Search for the cell housing the specified text and yield its [X, Y] center coordinate. 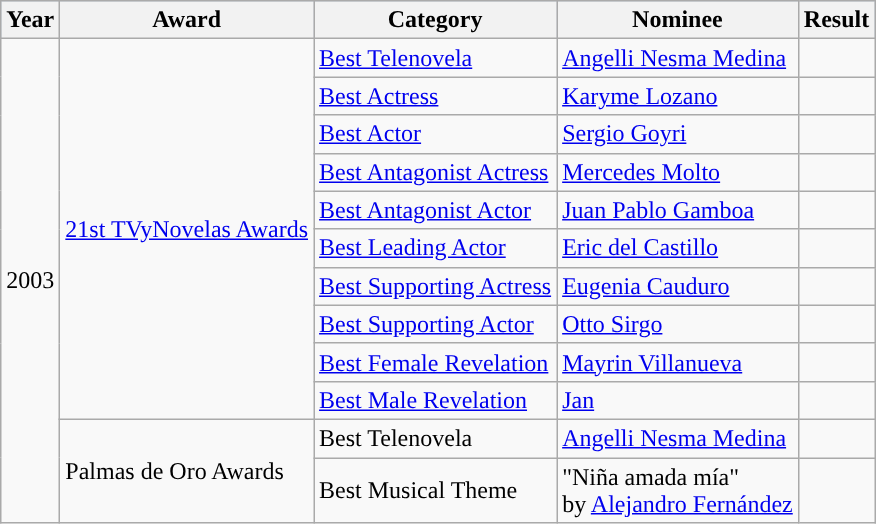
Best Actress [436, 96]
Result [836, 20]
Jan [678, 400]
Category [436, 20]
Year [30, 20]
Sergio Goyri [678, 134]
Best Leading Actor [436, 248]
Eric del Castillo [678, 248]
Best Musical Theme [436, 490]
Best Supporting Actress [436, 286]
Best Antagonist Actress [436, 172]
21st TVyNovelas Awards [187, 230]
Best Female Revelation [436, 362]
Best Antagonist Actor [436, 210]
Best Supporting Actor [436, 324]
Best Actor [436, 134]
Nominee [678, 20]
Eugenia Cauduro [678, 286]
Mayrin Villanueva [678, 362]
2003 [30, 281]
Palmas de Oro Awards [187, 470]
Otto Sirgo [678, 324]
Karyme Lozano [678, 96]
Juan Pablo Gamboa [678, 210]
"Niña amada mía" by Alejandro Fernández [678, 490]
Award [187, 20]
Mercedes Molto [678, 172]
Best Male Revelation [436, 400]
